Pinpoint the cell where the given text exists, returning its (X, Y) midpoint coordinate. 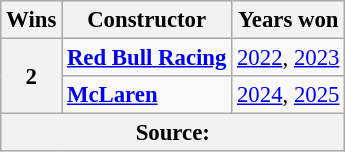
Red Bull Racing (147, 58)
2024, 2025 (288, 95)
McLaren (147, 95)
Wins (32, 20)
Years won (288, 20)
2 (32, 76)
Source: (173, 133)
2022, 2023 (288, 58)
Constructor (147, 20)
